Search for the cell housing the specified text and yield its [X, Y] center coordinate. 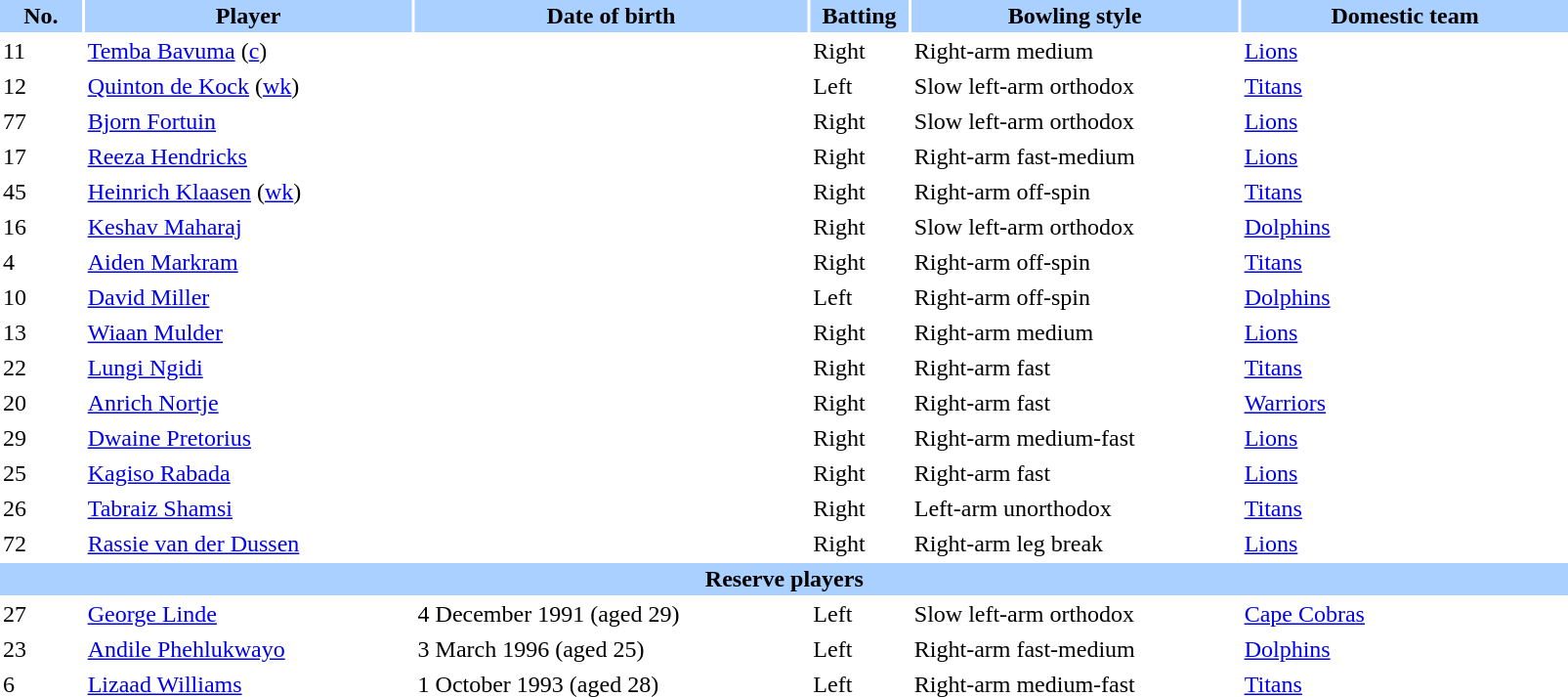
Bjorn Fortuin [248, 121]
David Miller [248, 297]
Bowling style [1075, 16]
No. [41, 16]
Keshav Maharaj [248, 227]
Dwaine Pretorius [248, 438]
Aiden Markram [248, 262]
Batting [859, 16]
Tabraiz Shamsi [248, 508]
12 [41, 86]
Reeza Hendricks [248, 156]
72 [41, 544]
20 [41, 403]
Left-arm unorthodox [1075, 508]
17 [41, 156]
Rassie van der Dussen [248, 544]
11 [41, 51]
Right-arm leg break [1075, 544]
George Linde [248, 614]
3 March 1996 (aged 25) [612, 649]
22 [41, 368]
23 [41, 649]
Lungi Ngidi [248, 368]
Quinton de Kock (wk) [248, 86]
Right-arm medium-fast [1075, 438]
Date of birth [612, 16]
13 [41, 332]
16 [41, 227]
29 [41, 438]
4 [41, 262]
Player [248, 16]
Temba Bavuma (c) [248, 51]
4 December 1991 (aged 29) [612, 614]
77 [41, 121]
10 [41, 297]
Andile Phehlukwayo [248, 649]
27 [41, 614]
Heinrich Klaasen (wk) [248, 192]
Wiaan Mulder [248, 332]
Kagiso Rabada [248, 473]
25 [41, 473]
45 [41, 192]
Anrich Nortje [248, 403]
26 [41, 508]
